From the cell containing the given text, extract its center point as [X, Y] coordinate. 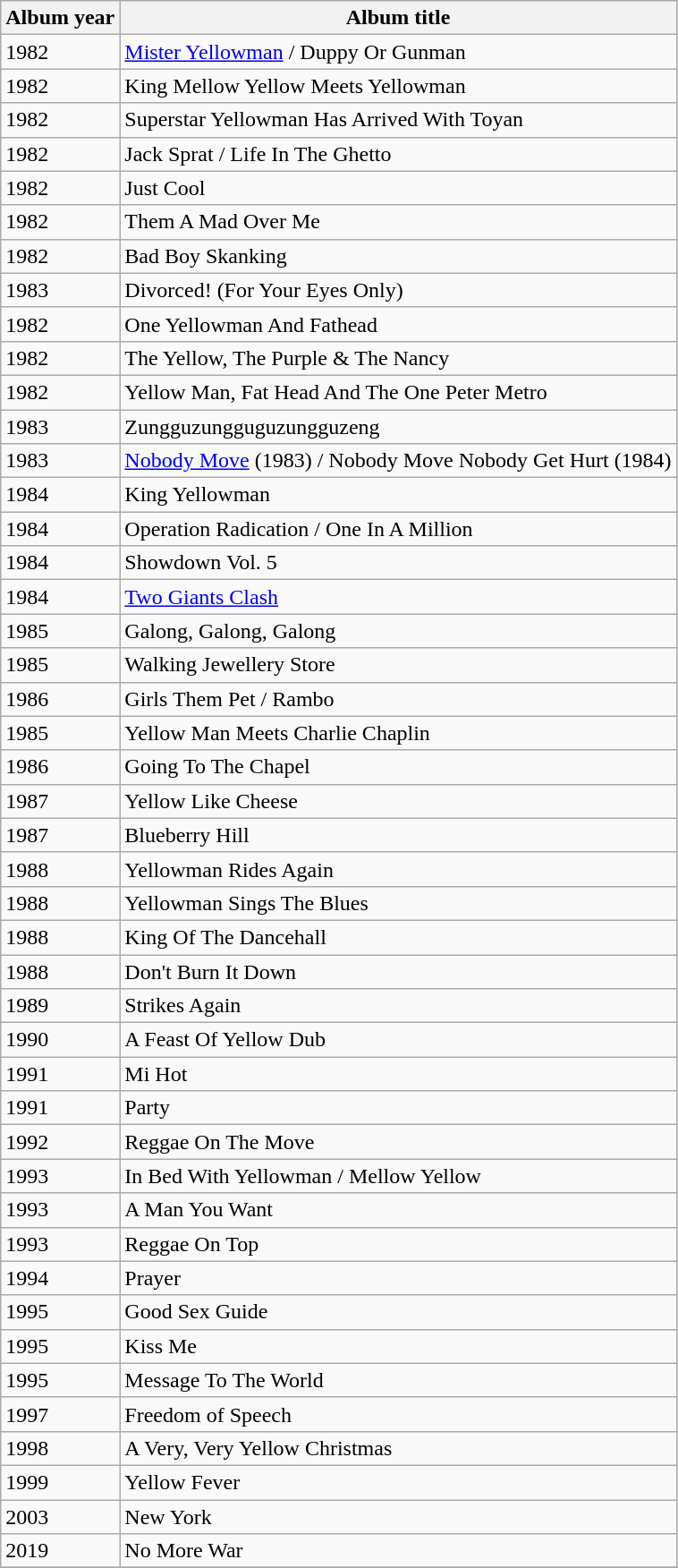
No More War [398, 1551]
Message To The World [398, 1380]
Album year [61, 18]
1997 [61, 1414]
1998 [61, 1448]
Nobody Move (1983) / Nobody Move Nobody Get Hurt (1984) [398, 461]
Kiss Me [398, 1346]
Mi Hot [398, 1074]
A Feast Of Yellow Dub [398, 1040]
King Yellowman [398, 495]
A Man You Want [398, 1210]
Showdown Vol. 5 [398, 563]
Freedom of Speech [398, 1414]
Reggae On Top [398, 1244]
Walking Jewellery Store [398, 665]
1994 [61, 1278]
2019 [61, 1551]
Zungguzungguguzungguzeng [398, 427]
King Mellow Yellow Meets Yellowman [398, 86]
1989 [61, 1006]
A Very, Very Yellow Christmas [398, 1448]
New York [398, 1517]
One Yellowman And Fathead [398, 324]
Them A Mad Over Me [398, 222]
1992 [61, 1142]
Yellow Like Cheese [398, 801]
Reggae On The Move [398, 1142]
Divorced! (For Your Eyes Only) [398, 290]
Party [398, 1108]
Yellowman Rides Again [398, 869]
2003 [61, 1517]
Two Giants Clash [398, 597]
Strikes Again [398, 1006]
Yellow Man, Fat Head And The One Peter Metro [398, 392]
Jack Sprat / Life In The Ghetto [398, 154]
Good Sex Guide [398, 1312]
Operation Radication / One In A Million [398, 529]
Album title [398, 18]
Yellowman Sings The Blues [398, 903]
Just Cool [398, 188]
King Of The Dancehall [398, 937]
Blueberry Hill [398, 835]
Mister Yellowman / Duppy Or Gunman [398, 52]
Prayer [398, 1278]
1990 [61, 1040]
Galong, Galong, Galong [398, 631]
Yellow Man Meets Charlie Chaplin [398, 733]
Bad Boy Skanking [398, 256]
Don't Burn It Down [398, 971]
The Yellow, The Purple & The Nancy [398, 358]
Going To The Chapel [398, 767]
1999 [61, 1482]
Yellow Fever [398, 1482]
In Bed With Yellowman / Mellow Yellow [398, 1176]
Girls Them Pet / Rambo [398, 699]
Superstar Yellowman Has Arrived With Toyan [398, 120]
